Extract the (x, y) coordinate from the center of the cell holding the provided text.  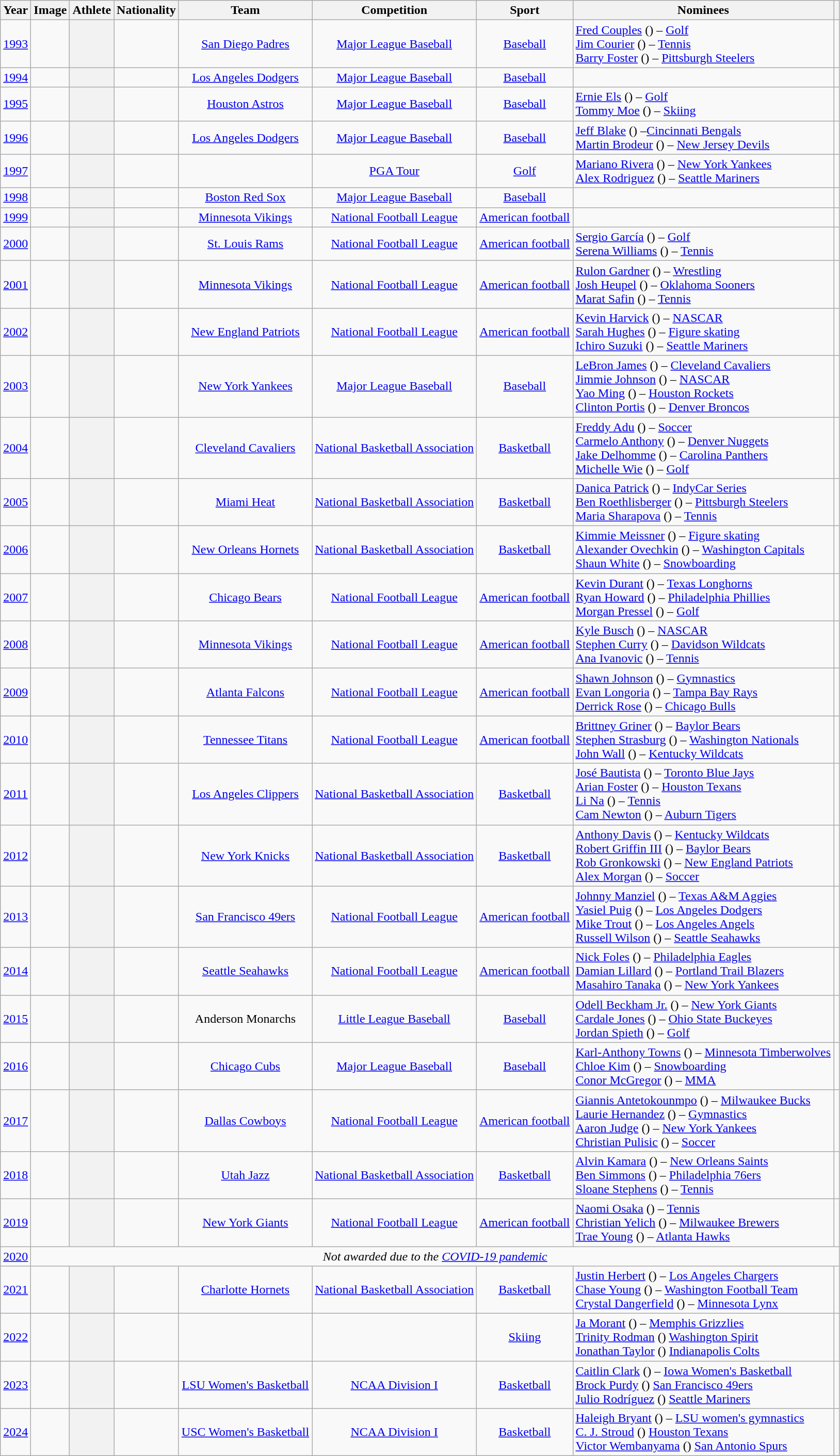
Charlotte Hornets (245, 1290)
Brittney Griner () – Baylor BearsStephen Strasburg () – Washington NationalsJohn Wall () – Kentucky Wildcats (703, 740)
1997 (15, 171)
Competition (394, 10)
Sergio García () – GolfSerena Williams () – Tennis (703, 243)
LSU Women's Basketball (245, 1385)
1995 (15, 104)
Mariano Rivera () – New York YankeesAlex Rodriguez () – Seattle Mariners (703, 171)
New Orleans Hornets (245, 550)
Fred Couples () – GolfJim Courier () – TennisBarry Foster () – Pittsburgh Steelers (703, 44)
LeBron James () – Cleveland Cavaliers Jimmie Johnson () – NASCARYao Ming () – Houston RocketsClinton Portis () – Denver Broncos (703, 386)
Rulon Gardner () – WrestlingJosh Heupel () – Oklahoma SoonersMarat Safin () – Tennis (703, 284)
Image (51, 10)
New York Yankees (245, 386)
2004 (15, 448)
Boston Red Sox (245, 198)
2022 (15, 1337)
2023 (15, 1385)
2012 (15, 855)
2001 (15, 284)
Nick Foles () – Philadelphia EaglesDamian Lillard () – Portland Trail BlazersMasahiro Tanaka () – New York Yankees (703, 971)
Danica Patrick () – IndyCar SeriesBen Roethlisberger () – Pittsburgh SteelersMaria Sharapova () – Tennis (703, 502)
Chicago Bears (245, 597)
Not awarded due to the COVID-19 pandemic (435, 1256)
2018 (15, 1175)
2010 (15, 740)
Year (15, 10)
2000 (15, 243)
New York Giants (245, 1222)
2013 (15, 917)
San Diego Padres (245, 44)
2021 (15, 1290)
2008 (15, 645)
Jeff Blake () –Cincinnati BengalsMartin Brodeur () – New Jersey Devils (703, 137)
San Francisco 49ers (245, 917)
1993 (15, 44)
Giannis Antetokounmpo () – Milwaukee BucksLaurie Hernandez () – GymnasticsAaron Judge () – New York YankeesChristian Pulisic () – Soccer (703, 1120)
Kevin Durant () – Texas LonghornsRyan Howard () – Philadelphia PhilliesMorgan Pressel () – Golf (703, 597)
Ernie Els () – GolfTommy Moe () – Skiing (703, 104)
Nationality (147, 10)
2005 (15, 502)
2006 (15, 550)
2024 (15, 1432)
Athlete (92, 10)
2011 (15, 794)
Miami Heat (245, 502)
Johnny Manziel () – Texas A&M AggiesYasiel Puig () – Los Angeles DodgersMike Trout () – Los Angeles AngelsRussell Wilson () – Seattle Seahawks (703, 917)
Golf (525, 171)
Tennessee Titans (245, 740)
2014 (15, 971)
1994 (15, 77)
2003 (15, 386)
Sport (525, 10)
2009 (15, 692)
2019 (15, 1222)
PGA Tour (394, 171)
Ja Morant () – Memphis GrizzliesTrinity Rodman () Washington SpiritJonathan Taylor () Indianapolis Colts (703, 1337)
Dallas Cowboys (245, 1120)
2017 (15, 1120)
Shawn Johnson () – GymnasticsEvan Longoria () – Tampa Bay RaysDerrick Rose () – Chicago Bulls (703, 692)
Freddy Adu () – SoccerCarmelo Anthony () – Denver NuggetsJake Delhomme () – Carolina PanthersMichelle Wie () – Golf (703, 448)
Houston Astros (245, 104)
Caitlin Clark () – Iowa Women's BasketballBrock Purdy () San Francisco 49ersJulio Rodríguez () Seattle Mariners (703, 1385)
Atlanta Falcons (245, 692)
Los Angeles Clippers (245, 794)
Kevin Harvick () – NASCARSarah Hughes () – Figure skatingIchiro Suzuki () – Seattle Mariners (703, 332)
USC Women's Basketball (245, 1432)
St. Louis Rams (245, 243)
Seattle Seahawks (245, 971)
Anderson Monarchs (245, 1019)
Karl-Anthony Towns () – Minnesota TimberwolvesChloe Kim () – SnowboardingConor McGregor () – MMA (703, 1066)
Chicago Cubs (245, 1066)
Haleigh Bryant () – LSU women's gymnasticsC. J. Stroud () Houston TexansVictor Wembanyama () San Antonio Spurs (703, 1432)
Cleveland Cavaliers (245, 448)
New England Patriots (245, 332)
Nominees (703, 10)
Naomi Osaka () – TennisChristian Yelich () – Milwaukee BrewersTrae Young () – Atlanta Hawks (703, 1222)
Justin Herbert () – Los Angeles ChargersChase Young () – Washington Football TeamCrystal Dangerfield () – Minnesota Lynx (703, 1290)
1996 (15, 137)
Utah Jazz (245, 1175)
New York Knicks (245, 855)
Kimmie Meissner () – Figure skatingAlexander Ovechkin () – Washington CapitalsShaun White () – Snowboarding (703, 550)
1999 (15, 217)
Alvin Kamara () – New Orleans SaintsBen Simmons () – Philadelphia 76ersSloane Stephens () – Tennis (703, 1175)
Little League Baseball (394, 1019)
Skiing (525, 1337)
1998 (15, 198)
2007 (15, 597)
Team (245, 10)
Kyle Busch () – NASCARStephen Curry () – Davidson WildcatsAna Ivanovic () – Tennis (703, 645)
2002 (15, 332)
2016 (15, 1066)
Odell Beckham Jr. () – New York GiantsCardale Jones () – Ohio State BuckeyesJordan Spieth () – Golf (703, 1019)
José Bautista () – Toronto Blue JaysArian Foster () – Houston TexansLi Na () – TennisCam Newton () – Auburn Tigers (703, 794)
2015 (15, 1019)
2020 (15, 1256)
Anthony Davis () – Kentucky WildcatsRobert Griffin III () – Baylor BearsRob Gronkowski () – New England PatriotsAlex Morgan () – Soccer (703, 855)
